For the text-containing cell, return its midpoint in (X, Y) coordinate format. 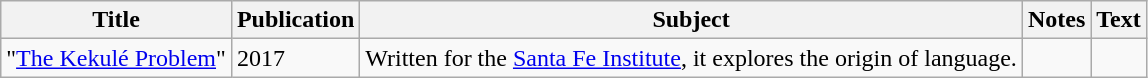
Publication (295, 20)
Written for the Santa Fe Institute, it explores the origin of language. (692, 58)
Title (116, 20)
Text (1119, 20)
"The Kekulé Problem" (116, 58)
Subject (692, 20)
2017 (295, 58)
Notes (1056, 20)
